Search for the cell housing the specified text and yield its [X, Y] center coordinate. 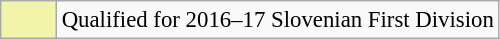
Qualified for 2016–17 Slovenian First Division [278, 20]
